Output the [x, y] coordinate of the center of the cell containing the given text.  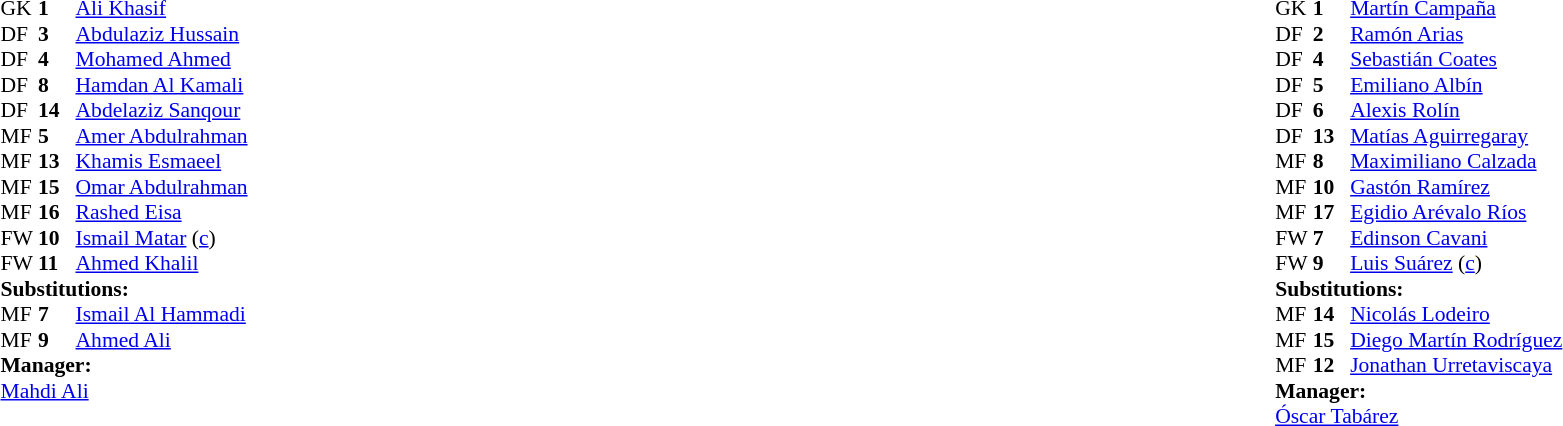
Gastón Ramírez [1456, 187]
Abdulaziz Hussain [162, 34]
Hamdan Al Kamali [162, 85]
Mahdi Ali [124, 391]
Ismail Al Hammadi [162, 315]
Edinson Cavani [1456, 238]
Ahmed Ali [162, 340]
Jonathan Urretaviscaya [1456, 365]
12 [1332, 365]
Nicolás Lodeiro [1456, 315]
Omar Abdulrahman [162, 187]
Abdelaziz Sanqour [162, 111]
2 [1332, 34]
Rashed Eisa [162, 213]
Ahmed Khalil [162, 263]
Khamis Esmaeel [162, 161]
Egidio Arévalo Ríos [1456, 213]
Mohamed Ahmed [162, 59]
11 [57, 263]
17 [1332, 213]
3 [57, 34]
6 [1332, 111]
Amer Abdulrahman [162, 136]
Sebastián Coates [1456, 59]
Luis Suárez (c) [1456, 263]
Maximiliano Calzada [1456, 161]
Ismail Matar (c) [162, 238]
Diego Martín Rodríguez [1456, 340]
Alexis Rolín [1456, 111]
Matías Aguirregaray [1456, 136]
Emiliano Albín [1456, 85]
Ramón Arias [1456, 34]
16 [57, 213]
